From the cell containing the given text, extract its center point as (X, Y) coordinate. 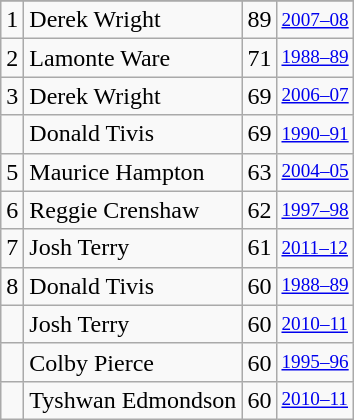
61 (260, 248)
5 (12, 172)
2004–05 (315, 172)
1 (12, 20)
Maurice Hampton (133, 172)
Lamonte Ware (133, 58)
62 (260, 210)
1997–98 (315, 210)
3 (12, 96)
Reggie Crenshaw (133, 210)
2006–07 (315, 96)
8 (12, 286)
71 (260, 58)
2007–08 (315, 20)
2 (12, 58)
2011–12 (315, 248)
89 (260, 20)
63 (260, 172)
1995–96 (315, 362)
Tyshwan Edmondson (133, 400)
6 (12, 210)
1990–91 (315, 134)
7 (12, 248)
Colby Pierce (133, 362)
